Search for the cell housing the specified text and yield its [x, y] center coordinate. 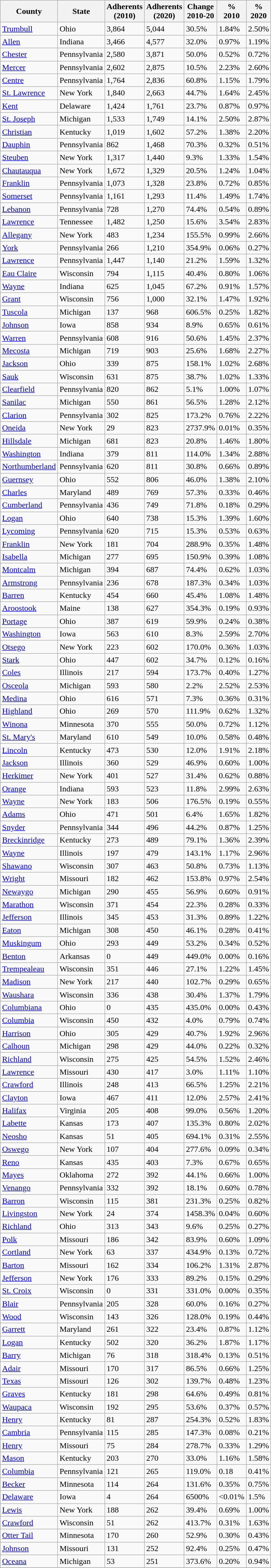
2.02% [258, 1123]
183 [125, 802]
Oneida [29, 428]
Guernsey [29, 479]
Isabella [29, 557]
188 [125, 1510]
0.93% [258, 608]
Mecosta [29, 351]
1,761 [164, 106]
275 [125, 1059]
251 [164, 1561]
23.7% [200, 106]
176.5% [200, 802]
1.65% [231, 814]
64.6% [200, 1394]
203 [125, 1458]
Calhoun [29, 1046]
Graves [29, 1394]
Oklahoma [81, 1175]
278.7% [200, 1446]
381 [164, 1201]
56.5% [200, 402]
Cambria [29, 1433]
Waushara [29, 994]
290 [125, 892]
131.6% [200, 1484]
60.8% [200, 80]
0.58% [231, 737]
1,328 [164, 183]
1.37% [231, 994]
9.6% [200, 1227]
371 [125, 904]
463 [164, 866]
30.8% [200, 467]
1.11% [231, 1072]
471 [125, 814]
825 [164, 415]
1,482 [125, 222]
1.29% [258, 1446]
0.61% [258, 325]
0.39% [231, 557]
173.2% [200, 415]
3.54% [231, 222]
2.23% [231, 67]
0.57% [258, 1407]
430 [125, 1072]
1,329 [164, 170]
1,210 [164, 248]
Herkimer [29, 776]
St. Joseph [29, 119]
99.0% [200, 1111]
County [29, 12]
438 [164, 994]
1,424 [125, 106]
1.63% [258, 1523]
44.1% [200, 1175]
36.2% [200, 1342]
0.06% [231, 248]
2,836 [164, 80]
Aroostook [29, 608]
31.4% [200, 776]
5.1% [200, 389]
1.04% [258, 170]
2.46% [258, 1059]
11.8% [200, 789]
Grant [29, 299]
Otsego [29, 647]
342 [164, 1239]
1.84% [231, 29]
Charles [29, 492]
0.37% [231, 1407]
1.27% [258, 673]
858 [125, 325]
0.88% [258, 776]
40.7% [200, 1033]
70.3% [200, 144]
370 [125, 724]
550 [125, 402]
0.79% [231, 1021]
308 [125, 930]
143.1% [200, 853]
86.5% [200, 1368]
6500% [200, 1497]
405 [164, 1136]
631 [125, 377]
2.60% [258, 67]
57.3% [200, 492]
53 [125, 1561]
0.21% [258, 1433]
39.4% [200, 1510]
2.27% [258, 351]
2.70% [258, 634]
2,580 [125, 54]
Livingston [29, 1214]
Adherents(2020) [164, 12]
2.66% [258, 235]
305 [125, 1033]
1.46% [231, 441]
473 [125, 750]
Muskingum [29, 943]
Change2010-20 [200, 12]
0.99% [231, 235]
313 [125, 1227]
0.74% [258, 1021]
53.6% [200, 1407]
479 [164, 853]
1,440 [164, 157]
40.4% [200, 273]
501 [164, 814]
Kent [29, 106]
63 [125, 1252]
435.0% [200, 1008]
1.54% [258, 157]
284 [164, 1446]
170.0% [200, 647]
1,840 [125, 93]
128.0% [200, 1317]
23.4% [200, 1329]
Winona [29, 724]
143 [125, 1317]
1.24% [231, 170]
Lycoming [29, 531]
Eau Claire [29, 273]
53.2% [200, 943]
0.18% [231, 505]
223 [125, 647]
2,875 [164, 67]
121 [125, 1471]
2.39% [258, 840]
2.52% [231, 686]
260 [164, 1536]
Chester [29, 54]
23.8% [200, 183]
339 [125, 363]
563 [125, 634]
59.9% [200, 621]
261 [125, 1329]
Barry [29, 1355]
1.23% [258, 1381]
266 [125, 248]
331.0% [200, 1291]
1,073 [125, 183]
0.22% [231, 1046]
2.68% [258, 363]
Mason [29, 1458]
173.7% [200, 673]
640 [125, 518]
1.57% [258, 286]
0.15% [231, 1278]
Cumberland [29, 505]
820 [125, 389]
Barron [29, 1201]
1,140 [164, 261]
273 [125, 840]
404 [164, 1149]
Osceola [29, 686]
387 [125, 621]
2.53% [258, 686]
1,533 [125, 119]
1.49% [231, 196]
1,602 [164, 132]
Lewis [29, 1510]
Christian [29, 132]
2737.9% [200, 428]
619 [164, 621]
252 [164, 1548]
322 [164, 1329]
2.20% [258, 132]
32.0% [200, 42]
60.0% [200, 1304]
506 [164, 802]
447 [125, 660]
0.53% [231, 531]
1,000 [164, 299]
Waupaca [29, 1407]
Marathon [29, 904]
345 [125, 917]
46.0% [200, 479]
285 [164, 1433]
4 [125, 1497]
2.18% [258, 750]
1.52% [231, 1059]
119.0% [200, 1471]
%2020 [258, 12]
413 [164, 1085]
1.20% [258, 1111]
Adherents(2010) [125, 12]
318 [164, 1355]
Sauk [29, 377]
549 [164, 737]
1.91% [231, 750]
131 [125, 1548]
0.24% [231, 621]
89.2% [200, 1278]
Blair [29, 1304]
111.9% [200, 711]
1.28% [231, 402]
0.09% [231, 1149]
1.31% [231, 1265]
Becker [29, 1484]
453 [164, 917]
46.9% [200, 763]
%2010 [231, 12]
403 [164, 1162]
333 [164, 1278]
138 [125, 608]
2.63% [258, 789]
Wright [29, 879]
861 [164, 402]
2.21% [258, 1085]
137 [125, 312]
436 [125, 505]
Breckinridge [29, 840]
0.76% [231, 415]
3,864 [125, 29]
0.63% [258, 531]
92.4% [200, 1548]
45.4% [200, 596]
467 [125, 1098]
0.40% [231, 673]
231.3% [200, 1201]
408 [164, 1111]
11.4% [200, 196]
1.74% [258, 196]
St. Mary's [29, 737]
1,019 [125, 132]
4,577 [164, 42]
570 [164, 711]
15.6% [200, 222]
20.5% [200, 170]
407 [164, 1123]
Virginia [81, 1111]
1,270 [164, 209]
806 [164, 479]
373.6% [200, 1561]
394 [125, 569]
318.4% [200, 1355]
728 [125, 209]
0.81% [258, 1394]
681 [125, 441]
269 [125, 711]
571 [164, 698]
114.0% [200, 454]
158.1% [200, 363]
30.5% [200, 29]
Allegany [29, 235]
2.55% [258, 1136]
678 [164, 582]
Steuben [29, 157]
627 [164, 608]
0.08% [231, 1433]
75 [125, 1446]
2.10% [258, 479]
2.37% [258, 338]
916 [164, 338]
0.12% [231, 660]
580 [164, 686]
Lebanon [29, 209]
Trempealeau [29, 969]
162 [125, 1265]
1.64% [231, 93]
0.55% [258, 802]
Centre [29, 80]
320 [164, 1342]
10.5% [200, 67]
2,663 [164, 93]
Sanilac [29, 402]
336 [125, 994]
625 [125, 286]
0.04% [231, 1214]
24 [125, 1214]
Halifax [29, 1111]
1,161 [125, 196]
337 [164, 1252]
Arkansas [81, 956]
66.5% [200, 1085]
272 [125, 1175]
Eaton [29, 930]
616 [125, 698]
270 [164, 1458]
326 [164, 1317]
3,871 [164, 54]
332 [125, 1188]
Oceana [29, 1561]
Dauphin [29, 144]
2,602 [125, 67]
106.2% [200, 1265]
2.83% [258, 222]
440 [164, 982]
0.85% [258, 183]
411 [164, 1098]
0.46% [258, 492]
523 [164, 789]
Mercer [29, 67]
502 [125, 1342]
0.30% [231, 1536]
413.7% [200, 1523]
903 [164, 351]
236 [125, 582]
455 [164, 892]
44.7% [200, 93]
2.57% [231, 1098]
660 [164, 596]
150.9% [200, 557]
14.1% [200, 119]
Barren [29, 596]
1.80% [258, 441]
0.73% [231, 866]
Trumbull [29, 29]
277 [125, 557]
Adair [29, 1368]
32.1% [200, 299]
0.94% [258, 1561]
Neosho [29, 1136]
715 [164, 531]
6.4% [200, 814]
Coles [29, 673]
288.9% [200, 544]
334 [164, 1265]
Garrett [29, 1329]
704 [164, 544]
529 [164, 763]
374 [164, 1214]
0.69% [231, 1510]
57.2% [200, 132]
Oswego [29, 1149]
Reno [29, 1162]
107 [125, 1149]
21.2% [200, 261]
694.1% [200, 1136]
1458.3% [200, 1214]
State [81, 12]
0.44% [258, 1317]
1.87% [231, 1342]
1,250 [164, 222]
67.2% [200, 286]
0.49% [231, 1394]
Harrison [29, 1033]
29 [125, 428]
8.9% [200, 325]
46.1% [200, 930]
432 [164, 1021]
1.47% [231, 299]
2.54% [258, 879]
Labette [29, 1123]
Texas [29, 1381]
1,293 [164, 196]
496 [164, 827]
1.5% [258, 1497]
10.0% [200, 737]
1,447 [125, 261]
186 [125, 1239]
176 [125, 1278]
Clayton [29, 1098]
44.2% [200, 827]
<0.01% [231, 1497]
968 [164, 312]
1.34% [231, 454]
2.41% [258, 1098]
153.8% [200, 879]
1.83% [258, 1420]
18.1% [200, 1188]
182 [125, 879]
Highland [29, 711]
St. Croix [29, 1291]
794 [125, 273]
277.6% [200, 1149]
552 [125, 479]
Barton [29, 1265]
York [29, 248]
594 [164, 673]
4.0% [200, 1021]
1.13% [258, 866]
St. Lawrence [29, 93]
Wood [29, 1317]
76 [125, 1355]
1,234 [164, 235]
135.3% [200, 1123]
1.09% [258, 1239]
Portage [29, 621]
344 [125, 827]
0.38% [258, 621]
1.16% [231, 1458]
155.5% [200, 235]
Hillsdale [29, 441]
Madison [29, 982]
Polk [29, 1239]
192 [125, 1407]
1,672 [125, 170]
0.54% [231, 209]
1.19% [258, 42]
360 [125, 763]
527 [164, 776]
8.3% [200, 634]
1.36% [231, 840]
2.22% [258, 415]
Clearfield [29, 389]
287 [164, 1420]
30.4% [200, 994]
1.68% [231, 351]
114 [125, 1484]
343 [164, 1227]
Mayes [29, 1175]
83.9% [200, 1239]
2.59% [231, 634]
2.99% [231, 789]
27.1% [200, 969]
139.7% [200, 1381]
695 [164, 557]
328 [164, 1304]
Warren [29, 338]
0.56% [231, 1111]
Montcalm [29, 569]
0.47% [258, 1548]
Shawano [29, 866]
Chautauqua [29, 170]
20.8% [200, 441]
147.3% [200, 1433]
1,115 [164, 273]
Maine [81, 608]
483 [125, 235]
Tennessee [81, 222]
530 [164, 750]
354.3% [200, 608]
0.67% [231, 1162]
934 [164, 325]
Columbiana [29, 1008]
Otter Tail [29, 1536]
1.58% [258, 1458]
606.5% [200, 312]
22.3% [200, 904]
25.6% [200, 351]
0.78% [258, 1188]
54.5% [200, 1059]
Venango [29, 1188]
38.7% [200, 377]
749 [164, 505]
71.8% [200, 505]
Orange [29, 789]
293 [125, 943]
79.1% [200, 840]
1,045 [164, 286]
1.60% [258, 518]
102.7% [200, 982]
254.3% [200, 1420]
687 [164, 569]
34.7% [200, 660]
719 [125, 351]
1,749 [164, 119]
0.18 [231, 1471]
5,044 [164, 29]
2.88% [258, 454]
Benton [29, 956]
Newaygo [29, 892]
248 [125, 1085]
1.59% [231, 261]
379 [125, 454]
0.82% [258, 1201]
44.0% [200, 1046]
3,466 [125, 42]
0.75% [258, 1484]
417 [164, 1072]
331 [164, 1291]
2.2% [200, 686]
608 [125, 338]
56.9% [200, 892]
434.9% [200, 1252]
1.10% [258, 1072]
2.12% [258, 402]
1.39% [231, 518]
Northumberland [29, 467]
Armstrong [29, 582]
317 [164, 1368]
2.45% [258, 93]
354.9% [200, 248]
9.3% [200, 157]
462 [164, 879]
555 [164, 724]
449.0% [200, 956]
50.6% [200, 338]
Lincoln [29, 750]
Snyder [29, 827]
295 [164, 1407]
351 [125, 969]
3.0% [200, 1072]
31.3% [200, 917]
Medina [29, 698]
187.3% [200, 582]
738 [164, 518]
Cortland [29, 1252]
33.0% [200, 1458]
52.9% [200, 1536]
756 [125, 299]
126 [125, 1381]
81 [125, 1420]
Somerset [29, 196]
Allen [29, 42]
50.8% [200, 866]
769 [164, 492]
446 [164, 969]
265 [164, 1471]
197 [125, 853]
Adams [29, 814]
Stark [29, 660]
1.06% [258, 273]
173 [125, 1123]
425 [164, 1059]
0.01% [231, 428]
Tuscola [29, 312]
1,764 [125, 80]
401 [125, 776]
1.15% [231, 80]
Clarion [29, 415]
1,468 [164, 144]
307 [125, 866]
1,317 [125, 157]
0.20% [231, 1561]
1.07% [258, 389]
